Output the (X, Y) coordinate of the center of the cell containing the given text.  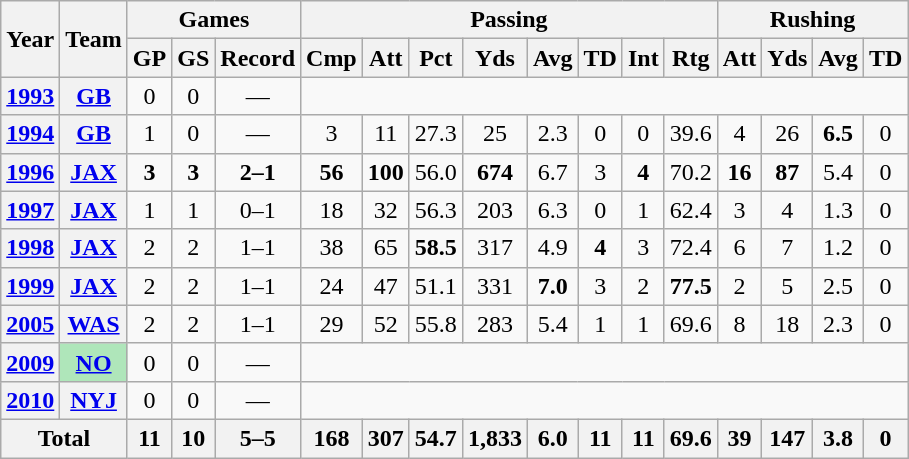
1996 (30, 172)
168 (332, 438)
16 (739, 172)
51.1 (436, 286)
Rtg (690, 58)
307 (386, 438)
1997 (30, 210)
1.3 (838, 210)
62.4 (690, 210)
203 (494, 210)
Total (64, 438)
6 (739, 248)
4.9 (552, 248)
38 (332, 248)
1998 (30, 248)
6.7 (552, 172)
24 (332, 286)
GS (194, 58)
Year (30, 39)
Games (214, 20)
47 (386, 286)
5–5 (258, 438)
29 (332, 324)
2.5 (838, 286)
317 (494, 248)
6.0 (552, 438)
1.2 (838, 248)
5 (788, 286)
Pct (436, 58)
26 (788, 134)
3.8 (838, 438)
39 (739, 438)
56.3 (436, 210)
56 (332, 172)
27.3 (436, 134)
Team (94, 39)
72.4 (690, 248)
6.5 (838, 134)
100 (386, 172)
87 (788, 172)
283 (494, 324)
2005 (30, 324)
2010 (30, 400)
0–1 (258, 210)
Record (258, 58)
NO (94, 362)
70.2 (690, 172)
65 (386, 248)
674 (494, 172)
25 (494, 134)
2009 (30, 362)
WAS (94, 324)
331 (494, 286)
1994 (30, 134)
Cmp (332, 58)
NYJ (94, 400)
54.7 (436, 438)
Passing (510, 20)
56.0 (436, 172)
147 (788, 438)
1999 (30, 286)
1,833 (494, 438)
1993 (30, 96)
52 (386, 324)
GP (149, 58)
2–1 (258, 172)
7 (788, 248)
8 (739, 324)
Rushing (812, 20)
55.8 (436, 324)
Int (643, 58)
6.3 (552, 210)
32 (386, 210)
10 (194, 438)
77.5 (690, 286)
39.6 (690, 134)
58.5 (436, 248)
7.0 (552, 286)
